Capture the cell that displays the provided text and extract its (X, Y) central coordinate. 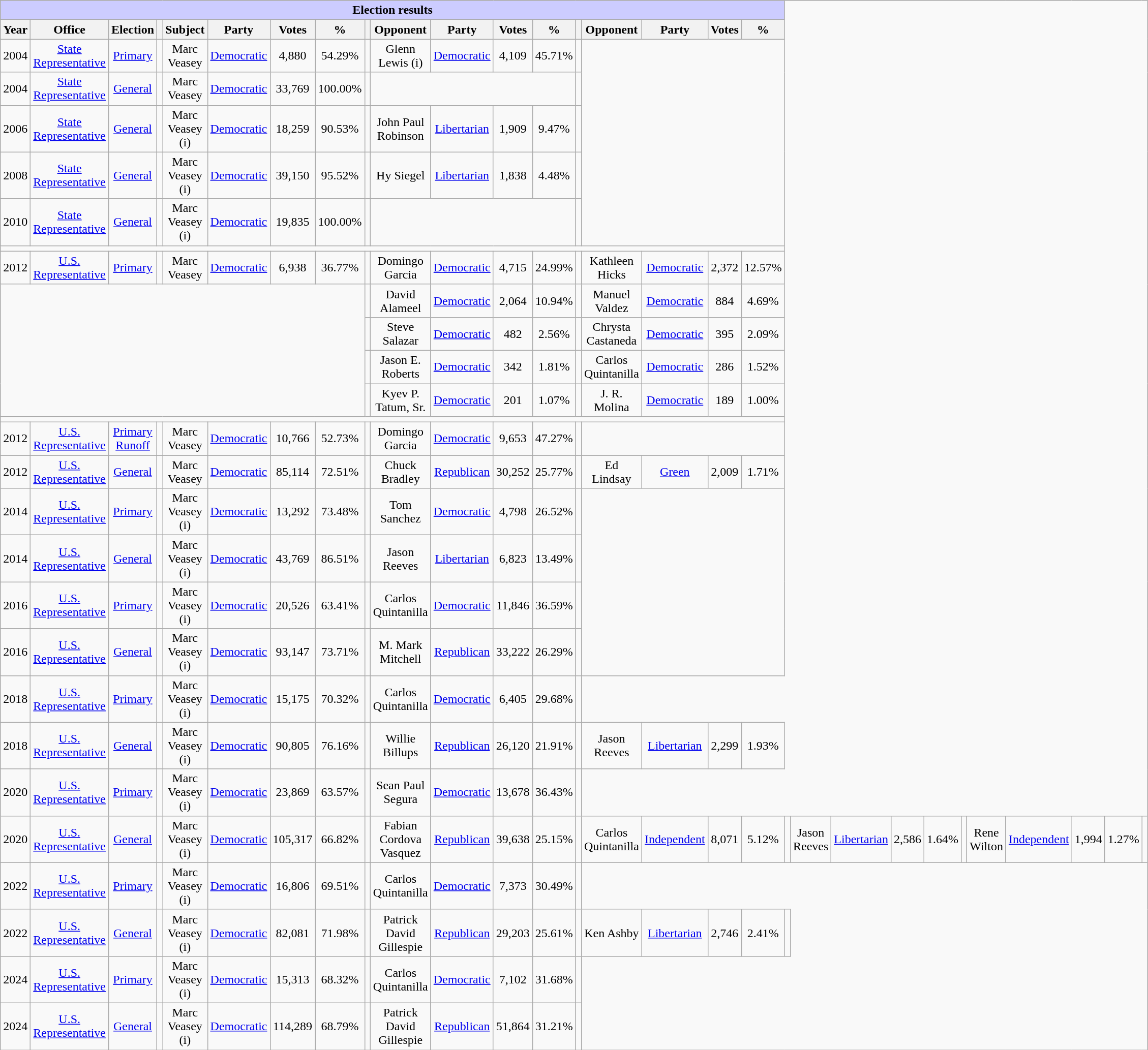
51,864 (512, 1026)
Chuck Bradley (401, 472)
68.32% (340, 979)
18,259 (293, 129)
90.53% (340, 129)
29,203 (512, 933)
31.21% (554, 1026)
29.68% (554, 699)
Green (675, 472)
12.57% (763, 267)
Sean Paul Segura (401, 792)
39,638 (512, 839)
26.52% (554, 512)
Manuel Valdez (611, 301)
201 (512, 399)
Chrysta Castaneda (611, 333)
884 (724, 301)
4.69% (763, 301)
2008 (15, 175)
16,806 (293, 886)
Year (15, 29)
Election (132, 29)
4,715 (512, 267)
1.00% (763, 399)
Rene Wilton (986, 839)
1,909 (512, 129)
1.07% (554, 399)
4,798 (512, 512)
6,405 (512, 699)
2.41% (763, 933)
482 (512, 333)
Steve Salazar (401, 333)
6,823 (512, 559)
71.98% (340, 933)
Willie Billups (401, 746)
1.64% (943, 839)
Ken Ashby (611, 933)
69.51% (340, 886)
8,071 (724, 839)
15,175 (293, 699)
36.59% (554, 605)
54.29% (340, 56)
33,222 (512, 652)
26.29% (554, 652)
13,678 (512, 792)
286 (724, 367)
20,526 (293, 605)
2010 (15, 222)
Primary Runoff (132, 439)
2,299 (724, 746)
Election results (392, 10)
7,373 (512, 886)
23,869 (293, 792)
2006 (15, 129)
5.12% (763, 839)
J. R. Molina (611, 399)
11,846 (512, 605)
114,289 (293, 1026)
25.77% (554, 472)
9,653 (512, 439)
25.15% (554, 839)
M. Mark Mitchell (401, 652)
Glenn Lewis (i) (401, 56)
395 (724, 333)
Jason E. Roberts (401, 367)
Tom Sanchez (401, 512)
David Alameel (401, 301)
93,147 (293, 652)
36.43% (554, 792)
73.71% (340, 652)
2,372 (724, 267)
15,313 (293, 979)
26,120 (512, 746)
36.77% (340, 267)
19,835 (293, 222)
1.81% (554, 367)
2.56% (554, 333)
82,081 (293, 933)
70.32% (340, 699)
7,102 (512, 979)
2,009 (724, 472)
4.48% (554, 175)
13,292 (293, 512)
2,064 (512, 301)
1.27% (1124, 839)
John Paul Robinson (401, 129)
1.93% (763, 746)
90,805 (293, 746)
63.41% (340, 605)
25.61% (554, 933)
2,746 (724, 933)
105,317 (293, 839)
33,769 (293, 88)
10,766 (293, 439)
Kathleen Hicks (611, 267)
6,938 (293, 267)
95.52% (340, 175)
2,586 (907, 839)
13.49% (554, 559)
1,994 (1088, 839)
Hy Siegel (401, 175)
9.47% (554, 129)
342 (512, 367)
1.71% (763, 472)
Office (70, 29)
52.73% (340, 439)
30,252 (512, 472)
2.09% (763, 333)
1,838 (512, 175)
39,150 (293, 175)
4,880 (293, 56)
86.51% (340, 559)
4,109 (512, 56)
Ed Lindsay (611, 472)
21.91% (554, 746)
Fabian Cordova Vasquez (401, 839)
30.49% (554, 886)
72.51% (340, 472)
43,769 (293, 559)
Subject (185, 29)
85,114 (293, 472)
31.68% (554, 979)
45.71% (554, 56)
1.52% (763, 367)
63.57% (340, 792)
10.94% (554, 301)
Kyev P. Tatum, Sr. (401, 399)
73.48% (340, 512)
47.27% (554, 439)
189 (724, 399)
66.82% (340, 839)
76.16% (340, 746)
24.99% (554, 267)
68.79% (340, 1026)
